Detect which cell encompasses the target text, then output its (x, y) center coordinate. 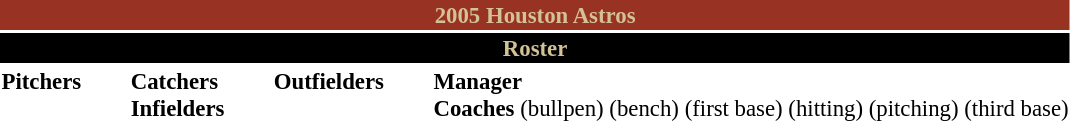
2005 Houston Astros (535, 15)
Roster (535, 48)
